Find where the given text appears and provide that cell's center as [X, Y] coordinate. 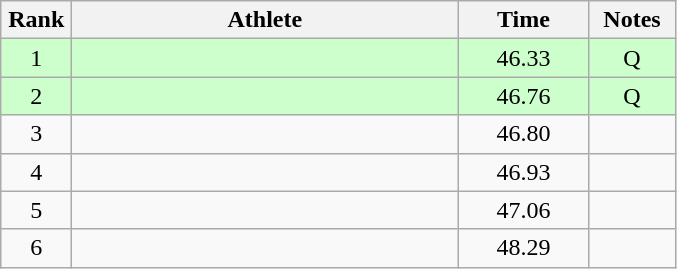
2 [36, 96]
5 [36, 210]
46.33 [524, 58]
6 [36, 248]
Time [524, 20]
Athlete [265, 20]
48.29 [524, 248]
1 [36, 58]
47.06 [524, 210]
Notes [632, 20]
46.93 [524, 172]
46.76 [524, 96]
4 [36, 172]
Rank [36, 20]
46.80 [524, 134]
3 [36, 134]
